Detect which cell encompasses the target text, then output its (X, Y) center coordinate. 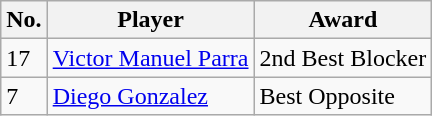
Award (343, 20)
Player (150, 20)
2nd Best Blocker (343, 58)
No. (24, 20)
Victor Manuel Parra (150, 58)
17 (24, 58)
7 (24, 96)
Best Opposite (343, 96)
Diego Gonzalez (150, 96)
